Find where the given text appears and provide that cell's center as [x, y] coordinate. 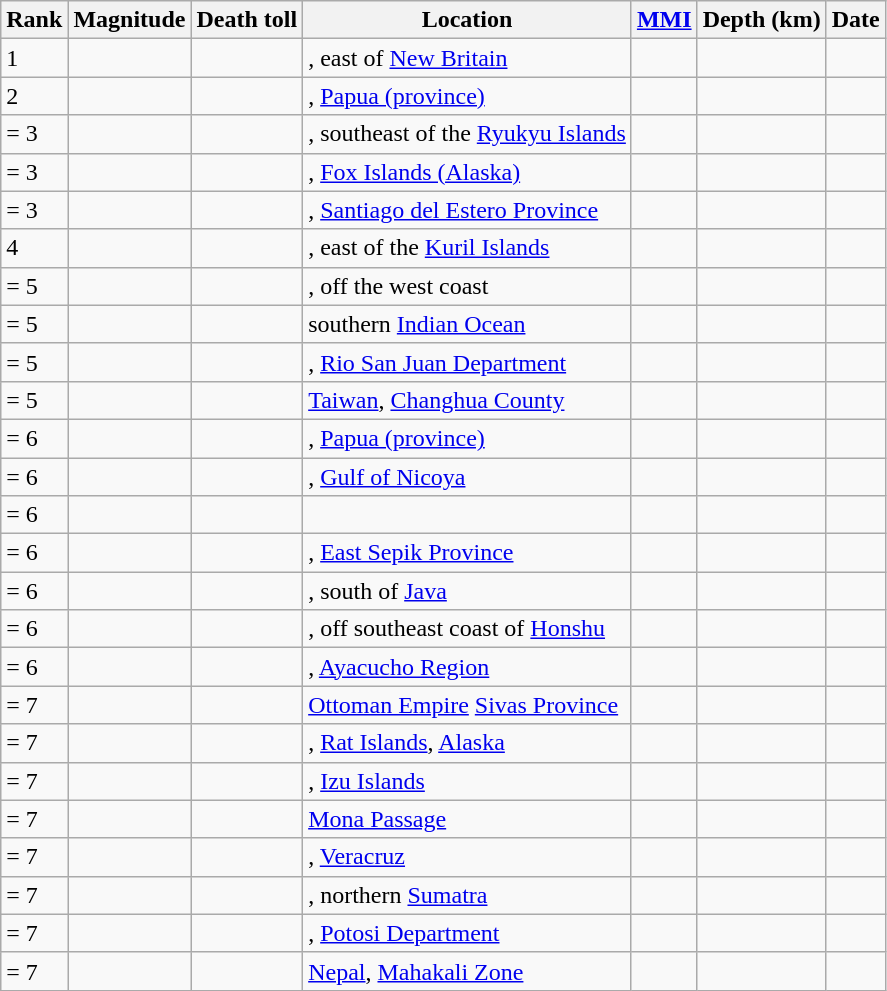
Nepal, Mahakali Zone [468, 971]
4 [34, 248]
, Potosi Department [468, 933]
Mona Passage [468, 819]
, south of Java [468, 591]
, east of New Britain [468, 58]
, Rio San Juan Department [468, 362]
Location [468, 20]
Taiwan, Changhua County [468, 400]
Magnitude [130, 20]
, off southeast coast of Honshu [468, 629]
, Gulf of Nicoya [468, 477]
, Santiago del Estero Province [468, 210]
Date [856, 20]
Depth (km) [762, 20]
Death toll [247, 20]
Ottoman Empire Sivas Province [468, 705]
, east of the Kuril Islands [468, 248]
, northern Sumatra [468, 895]
, Ayacucho Region [468, 667]
, Rat Islands, Alaska [468, 743]
, Fox Islands (Alaska) [468, 172]
, Izu Islands [468, 781]
, off the west coast [468, 286]
Rank [34, 20]
, East Sepik Province [468, 553]
2 [34, 96]
, Veracruz [468, 857]
1 [34, 58]
southern Indian Ocean [468, 324]
MMI [664, 20]
, southeast of the Ryukyu Islands [468, 134]
